Output the [X, Y] coordinate of the center of the cell containing the given text.  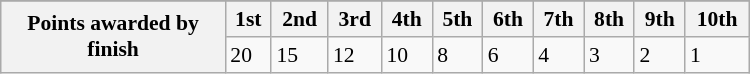
3 [610, 55]
15 [300, 55]
8 [458, 55]
9th [660, 19]
6 [508, 55]
Points awarded by finish [114, 36]
5th [458, 19]
7th [558, 19]
10 [408, 55]
4 [558, 55]
3rd [355, 19]
1st [248, 19]
1 [717, 55]
2nd [300, 19]
6th [508, 19]
4th [408, 19]
10th [717, 19]
12 [355, 55]
20 [248, 55]
8th [610, 19]
2 [660, 55]
